Determine the (x, y) coordinate at the center of the cell enclosing the given text.  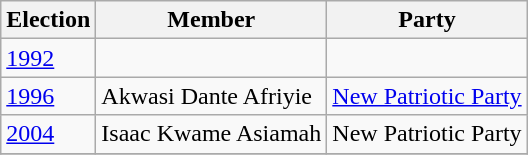
Isaac Kwame Asiamah (212, 134)
2004 (48, 134)
Election (48, 20)
Party (427, 20)
Member (212, 20)
Akwasi Dante Afriyie (212, 96)
1992 (48, 58)
1996 (48, 96)
